Output the (X, Y) coordinate of the center of the cell containing the given text.  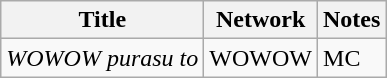
Title (102, 20)
Network (261, 20)
MC (352, 58)
Notes (352, 20)
WOWOW (261, 58)
WOWOW purasu to (102, 58)
